From the cell containing the given text, extract its center point as [x, y] coordinate. 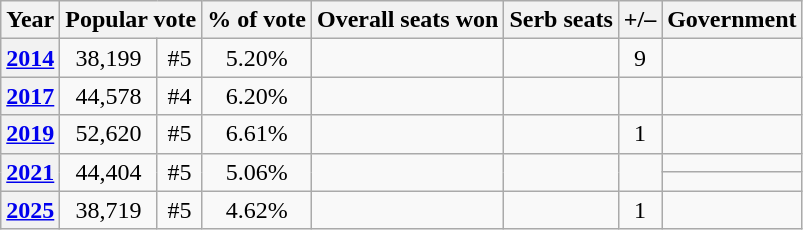
4.62% [257, 210]
+/– [640, 20]
Serb seats [561, 20]
5.06% [257, 172]
2014 [30, 58]
2021 [30, 172]
Popular vote [131, 20]
5.20% [257, 58]
44,404 [109, 172]
#4 [179, 96]
% of vote [257, 20]
38,719 [109, 210]
2019 [30, 134]
2025 [30, 210]
2017 [30, 96]
6.61% [257, 134]
Overall seats won [407, 20]
52,620 [109, 134]
44,578 [109, 96]
9 [640, 58]
38,199 [109, 58]
Year [30, 20]
Government [732, 20]
6.20% [257, 96]
